From the cell containing the given text, extract its center point as (X, Y) coordinate. 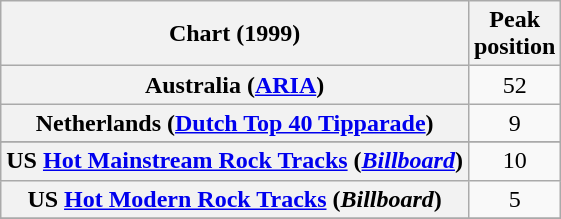
10 (514, 161)
9 (514, 123)
US Hot Modern Rock Tracks (Billboard) (235, 199)
US Hot Mainstream Rock Tracks (Billboard) (235, 161)
Peakposition (514, 34)
Australia (ARIA) (235, 85)
Chart (1999) (235, 34)
52 (514, 85)
Netherlands (Dutch Top 40 Tipparade) (235, 123)
5 (514, 199)
